Provide the [X, Y] coordinate of the cell's center where the given text is located.  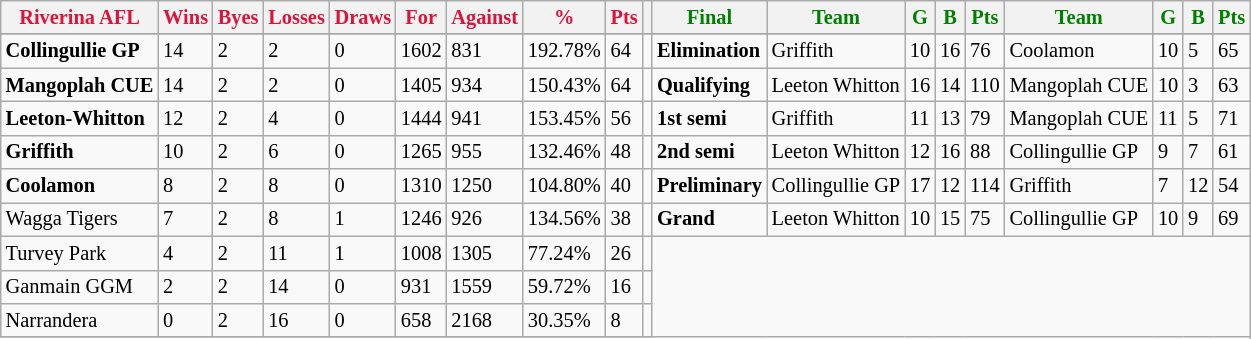
Qualifying [710, 85]
75 [984, 219]
% [564, 17]
955 [484, 152]
658 [421, 320]
56 [624, 118]
926 [484, 219]
88 [984, 152]
13 [950, 118]
79 [984, 118]
1250 [484, 186]
65 [1232, 51]
30.35% [564, 320]
1602 [421, 51]
6 [296, 152]
17 [920, 186]
1310 [421, 186]
15 [950, 219]
76 [984, 51]
For [421, 17]
Elimination [710, 51]
Draws [363, 17]
150.43% [564, 85]
104.80% [564, 186]
1305 [484, 253]
2nd semi [710, 152]
3 [1198, 85]
77.24% [564, 253]
1st semi [710, 118]
192.78% [564, 51]
153.45% [564, 118]
Against [484, 17]
831 [484, 51]
114 [984, 186]
Ganmain GGM [80, 287]
1008 [421, 253]
71 [1232, 118]
Wagga Tigers [80, 219]
26 [624, 253]
Turvey Park [80, 253]
59.72% [564, 287]
110 [984, 85]
40 [624, 186]
63 [1232, 85]
69 [1232, 219]
Preliminary [710, 186]
134.56% [564, 219]
Wins [186, 17]
2168 [484, 320]
48 [624, 152]
132.46% [564, 152]
1265 [421, 152]
1444 [421, 118]
Losses [296, 17]
Grand [710, 219]
Leeton-Whitton [80, 118]
Riverina AFL [80, 17]
941 [484, 118]
1559 [484, 287]
1405 [421, 85]
Final [710, 17]
931 [421, 287]
Byes [238, 17]
Narrandera [80, 320]
38 [624, 219]
54 [1232, 186]
934 [484, 85]
1246 [421, 219]
61 [1232, 152]
